Identify which cell holds the provided text, then report its (x, y) central coordinate. 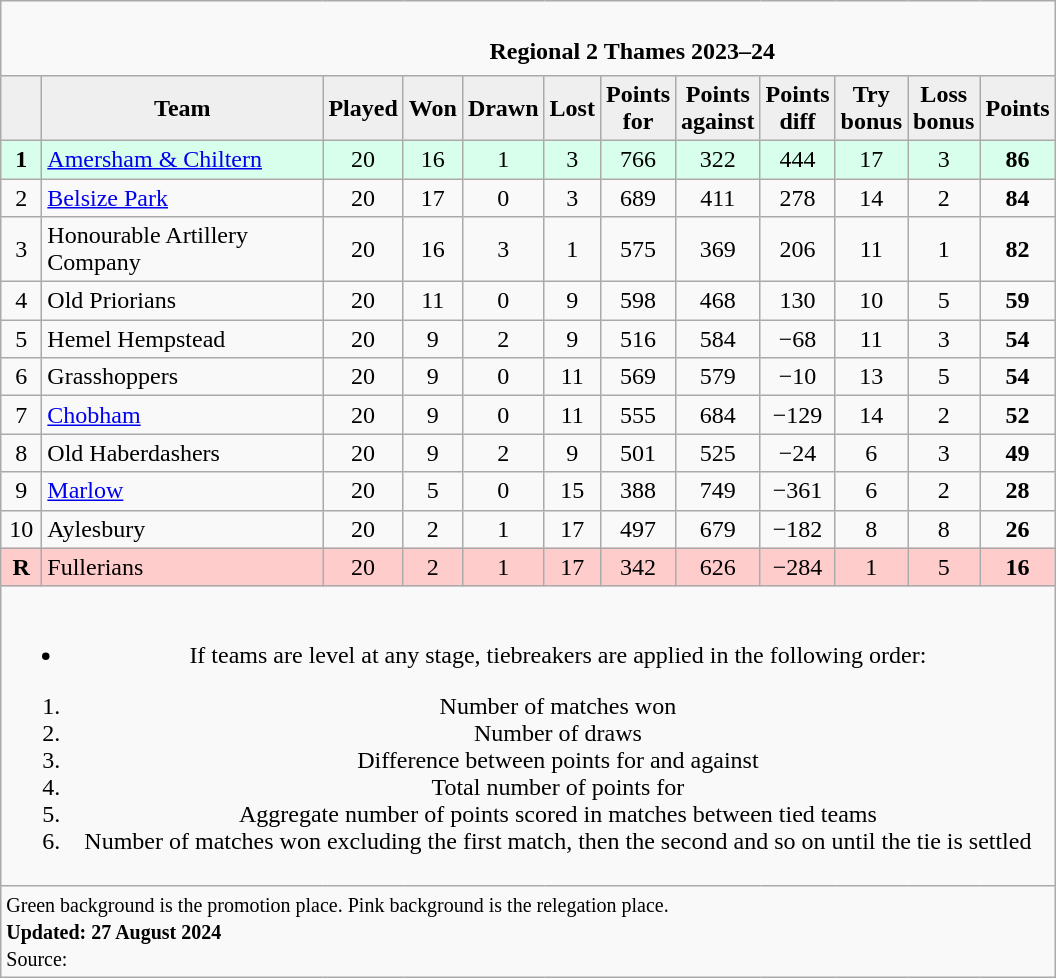
468 (718, 301)
Points (1018, 108)
Team (182, 108)
684 (718, 415)
689 (638, 197)
766 (638, 159)
598 (638, 301)
555 (638, 415)
749 (718, 491)
516 (638, 339)
Lost (572, 108)
Marlow (182, 491)
Fullerians (182, 567)
569 (638, 377)
−182 (798, 529)
−68 (798, 339)
Won (432, 108)
Loss bonus (944, 108)
679 (718, 529)
4 (22, 301)
575 (638, 250)
−24 (798, 453)
322 (718, 159)
7 (22, 415)
Chobham (182, 415)
411 (718, 197)
Green background is the promotion place. Pink background is the relegation place.Updated: 27 August 2024 Source: (528, 931)
Points diff (798, 108)
15 (572, 491)
28 (1018, 491)
497 (638, 529)
388 (638, 491)
206 (798, 250)
626 (718, 567)
13 (871, 377)
59 (1018, 301)
501 (638, 453)
Belsize Park (182, 197)
584 (718, 339)
−361 (798, 491)
Try bonus (871, 108)
−129 (798, 415)
−10 (798, 377)
52 (1018, 415)
84 (1018, 197)
369 (718, 250)
Aylesbury (182, 529)
R (22, 567)
26 (1018, 529)
Old Haberdashers (182, 453)
Old Priorians (182, 301)
Points against (718, 108)
525 (718, 453)
Drawn (503, 108)
82 (1018, 250)
Amersham & Chiltern (182, 159)
444 (798, 159)
−284 (798, 567)
Honourable Artillery Company (182, 250)
278 (798, 197)
Played (363, 108)
49 (1018, 453)
86 (1018, 159)
Points for (638, 108)
Grasshoppers (182, 377)
Hemel Hempstead (182, 339)
579 (718, 377)
130 (798, 301)
342 (638, 567)
